Scan for the cell matching the given text and deliver its [X, Y] coordinate at center. 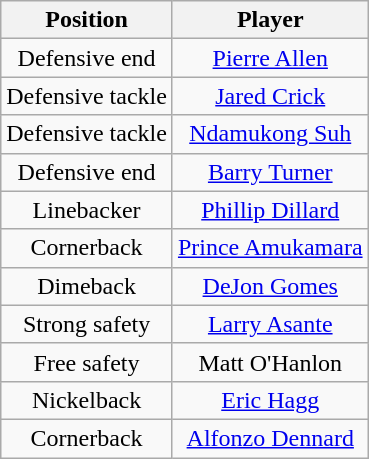
Alfonzo Dennard [270, 438]
Larry Asante [270, 324]
Eric Hagg [270, 400]
Player [270, 20]
DeJon Gomes [270, 286]
Position [87, 20]
Strong safety [87, 324]
Jared Crick [270, 96]
Dimeback [87, 286]
Barry Turner [270, 172]
Prince Amukamara [270, 248]
Nickelback [87, 400]
Matt O'Hanlon [270, 362]
Linebacker [87, 210]
Free safety [87, 362]
Phillip Dillard [270, 210]
Pierre Allen [270, 58]
Ndamukong Suh [270, 134]
